Determine the [x, y] coordinate at the center of the cell enclosing the given text.  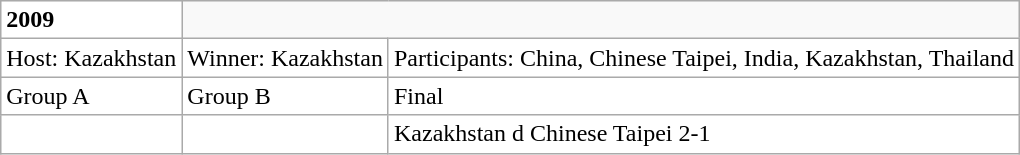
2009 [92, 20]
Host: Kazakhstan [92, 58]
Winner: Kazakhstan [286, 58]
Kazakhstan d Chinese Taipei 2-1 [704, 134]
Final [704, 96]
Group B [286, 96]
Group A [92, 96]
Participants: China, Chinese Taipei, India, Kazakhstan, Thailand [704, 58]
